For the text-containing cell, return its midpoint in (x, y) coordinate format. 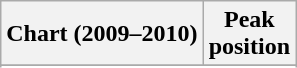
Chart (2009–2010) (102, 34)
Peakposition (249, 34)
